Pinpoint the cell where the given text exists, returning its (X, Y) midpoint coordinate. 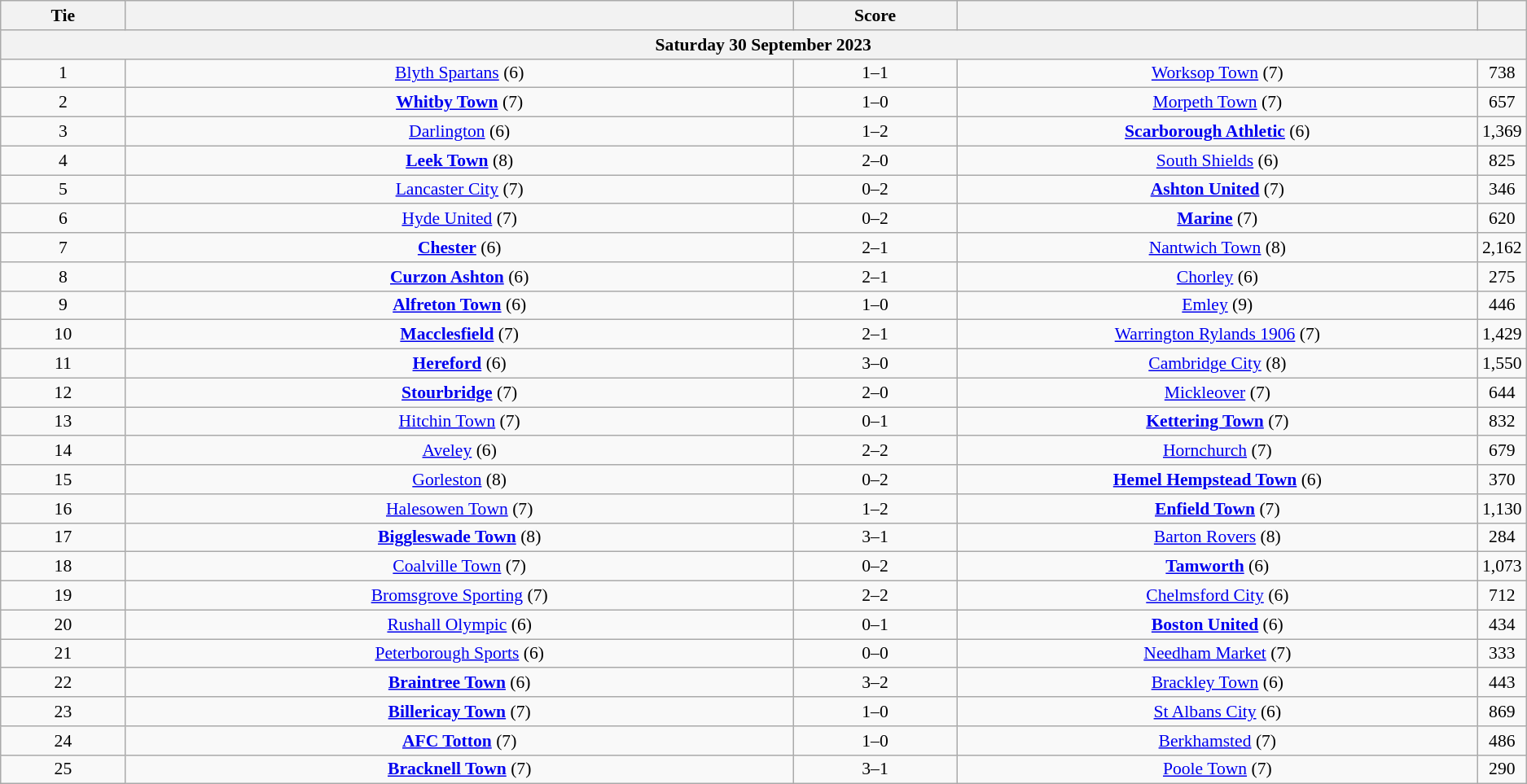
Poole Town (7) (1218, 769)
2,162 (1502, 247)
1,550 (1502, 364)
346 (1502, 190)
Hereford (6) (459, 364)
3–0 (875, 364)
Hyde United (7) (459, 219)
10 (64, 335)
Kettering Town (7) (1218, 422)
9 (64, 305)
Darlington (6) (459, 132)
12 (64, 392)
Macclesfield (7) (459, 335)
275 (1502, 277)
869 (1502, 712)
Aveley (6) (459, 451)
644 (1502, 392)
1,369 (1502, 132)
Berkhamsted (7) (1218, 741)
Bracknell Town (7) (459, 769)
13 (64, 422)
Scarborough Athletic (6) (1218, 132)
17 (64, 537)
22 (64, 683)
Cambridge City (8) (1218, 364)
Score (875, 15)
443 (1502, 683)
Lancaster City (7) (459, 190)
Blyth Spartans (6) (459, 73)
11 (64, 364)
23 (64, 712)
333 (1502, 654)
446 (1502, 305)
Leek Town (8) (459, 160)
8 (64, 277)
1,130 (1502, 509)
18 (64, 567)
738 (1502, 73)
3 (64, 132)
Halesowen Town (7) (459, 509)
1 (64, 73)
486 (1502, 741)
1–1 (875, 73)
Brackley Town (6) (1218, 683)
825 (1502, 160)
Gorleston (8) (459, 480)
284 (1502, 537)
24 (64, 741)
Ashton United (7) (1218, 190)
Enfield Town (7) (1218, 509)
Coalville Town (7) (459, 567)
434 (1502, 624)
4 (64, 160)
Chelmsford City (6) (1218, 596)
Nantwich Town (8) (1218, 247)
0–0 (875, 654)
Boston United (6) (1218, 624)
Saturday 30 September 2023 (764, 45)
Morpeth Town (7) (1218, 103)
Tie (64, 15)
21 (64, 654)
1,429 (1502, 335)
370 (1502, 480)
679 (1502, 451)
620 (1502, 219)
Stourbridge (7) (459, 392)
Barton Rovers (8) (1218, 537)
290 (1502, 769)
5 (64, 190)
Chorley (6) (1218, 277)
Curzon Ashton (6) (459, 277)
2 (64, 103)
South Shields (6) (1218, 160)
Whitby Town (7) (459, 103)
Alfreton Town (6) (459, 305)
Braintree Town (6) (459, 683)
3–2 (875, 683)
19 (64, 596)
Warrington Rylands 1906 (7) (1218, 335)
Emley (9) (1218, 305)
15 (64, 480)
Billericay Town (7) (459, 712)
657 (1502, 103)
Tamworth (6) (1218, 567)
14 (64, 451)
16 (64, 509)
832 (1502, 422)
Needham Market (7) (1218, 654)
Hornchurch (7) (1218, 451)
7 (64, 247)
Chester (6) (459, 247)
6 (64, 219)
Worksop Town (7) (1218, 73)
Hemel Hempstead Town (6) (1218, 480)
Peterborough Sports (6) (459, 654)
St Albans City (6) (1218, 712)
712 (1502, 596)
Rushall Olympic (6) (459, 624)
Hitchin Town (7) (459, 422)
Biggleswade Town (8) (459, 537)
25 (64, 769)
20 (64, 624)
AFC Totton (7) (459, 741)
Mickleover (7) (1218, 392)
Marine (7) (1218, 219)
1,073 (1502, 567)
Bromsgrove Sporting (7) (459, 596)
